Identify which cell holds the provided text, then report its [X, Y] central coordinate. 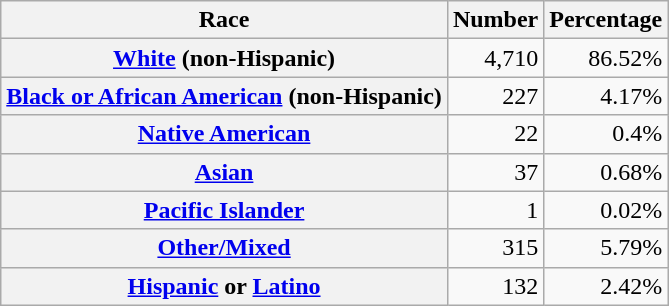
Pacific Islander [224, 210]
Race [224, 20]
Hispanic or Latino [224, 286]
86.52% [606, 58]
0.68% [606, 172]
5.79% [606, 248]
Number [495, 20]
0.4% [606, 134]
132 [495, 286]
Asian [224, 172]
315 [495, 248]
4.17% [606, 96]
White (non-Hispanic) [224, 58]
227 [495, 96]
37 [495, 172]
0.02% [606, 210]
Native American [224, 134]
Percentage [606, 20]
22 [495, 134]
Other/Mixed [224, 248]
4,710 [495, 58]
2.42% [606, 286]
Black or African American (non-Hispanic) [224, 96]
1 [495, 210]
